For the text-containing cell, return its midpoint in (x, y) coordinate format. 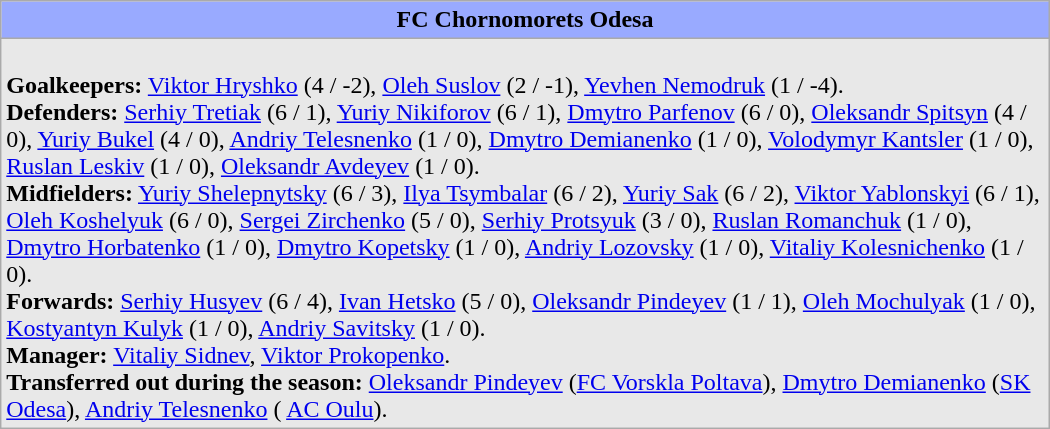
FC Chornomorets Odesa (525, 20)
